Detect which cell encompasses the target text, then output its [x, y] center coordinate. 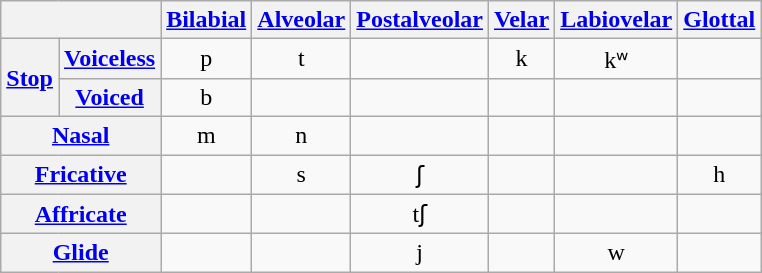
kʷ [616, 59]
Fricative [81, 174]
Nasal [81, 135]
s [302, 174]
p [206, 59]
b [206, 97]
h [720, 174]
Affricate [81, 214]
Voiceless [109, 59]
Stop [30, 78]
n [302, 135]
Glottal [720, 20]
Postalveolar [420, 20]
Velar [522, 20]
Labiovelar [616, 20]
t [302, 59]
Bilabial [206, 20]
Glide [81, 253]
Alveolar [302, 20]
w [616, 253]
tʃ [420, 214]
m [206, 135]
k [522, 59]
ʃ [420, 174]
Voiced [109, 97]
j [420, 253]
